Output the (x, y) coordinate of the center of the cell containing the given text.  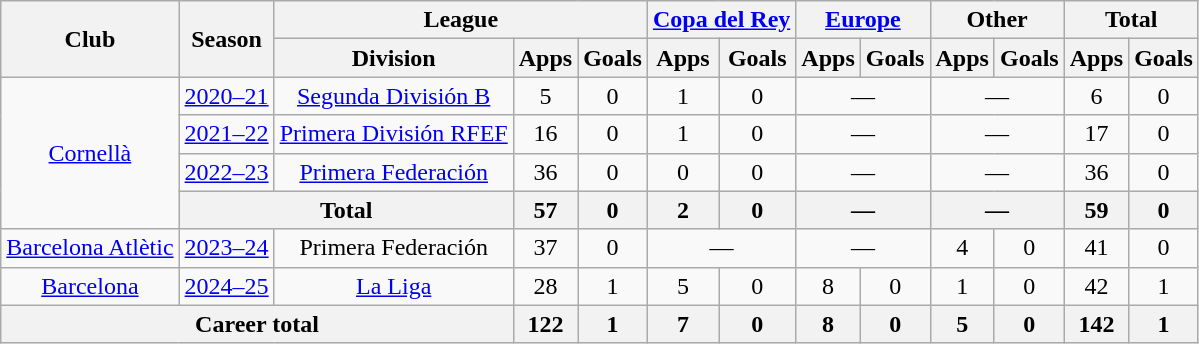
59 (1096, 210)
Primera División RFEF (394, 134)
Other (997, 20)
142 (1096, 324)
2021–22 (226, 134)
16 (545, 134)
37 (545, 248)
122 (545, 324)
2022–23 (226, 172)
4 (962, 248)
17 (1096, 134)
Season (226, 39)
28 (545, 286)
2024–25 (226, 286)
Division (394, 58)
2020–21 (226, 96)
Club (90, 39)
Europe (863, 20)
Copa del Rey (721, 20)
La Liga (394, 286)
Segunda División B (394, 96)
League (460, 20)
7 (682, 324)
2023–24 (226, 248)
Barcelona (90, 286)
Cornellà (90, 153)
57 (545, 210)
6 (1096, 96)
Career total (257, 324)
2 (682, 210)
41 (1096, 248)
42 (1096, 286)
Barcelona Atlètic (90, 248)
